Provide the [x, y] coordinate of the cell's center where the given text is located.  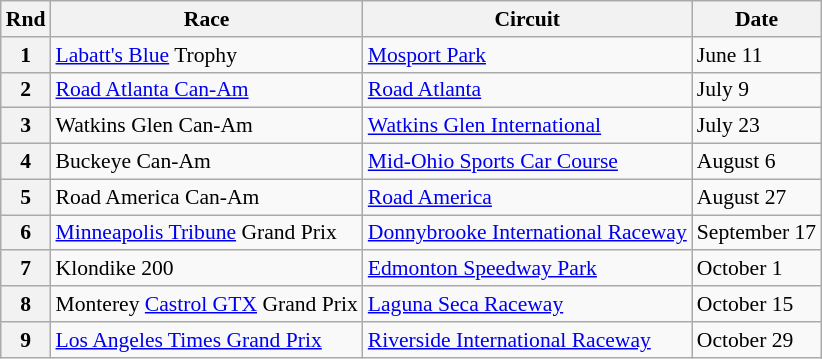
5 [26, 197]
Donnybrooke International Raceway [528, 233]
6 [26, 233]
Riverside International Raceway [528, 340]
Mid-Ohio Sports Car Course [528, 162]
Mosport Park [528, 55]
Watkins Glen International [528, 126]
Buckeye Can-Am [206, 162]
Edmonton Speedway Park [528, 269]
Monterey Castrol GTX Grand Prix [206, 304]
June 11 [756, 55]
8 [26, 304]
July 9 [756, 90]
August 27 [756, 197]
Circuit [528, 19]
October 15 [756, 304]
Klondike 200 [206, 269]
Rnd [26, 19]
Date [756, 19]
9 [26, 340]
2 [26, 90]
October 29 [756, 340]
Road Atlanta Can-Am [206, 90]
Race [206, 19]
September 17 [756, 233]
Road America [528, 197]
August 6 [756, 162]
4 [26, 162]
Road America Can-Am [206, 197]
Laguna Seca Raceway [528, 304]
Labatt's Blue Trophy [206, 55]
Minneapolis Tribune Grand Prix [206, 233]
Watkins Glen Can-Am [206, 126]
3 [26, 126]
1 [26, 55]
Los Angeles Times Grand Prix [206, 340]
October 1 [756, 269]
Road Atlanta [528, 90]
July 23 [756, 126]
7 [26, 269]
